Find where the given text appears and provide that cell's center as (X, Y) coordinate. 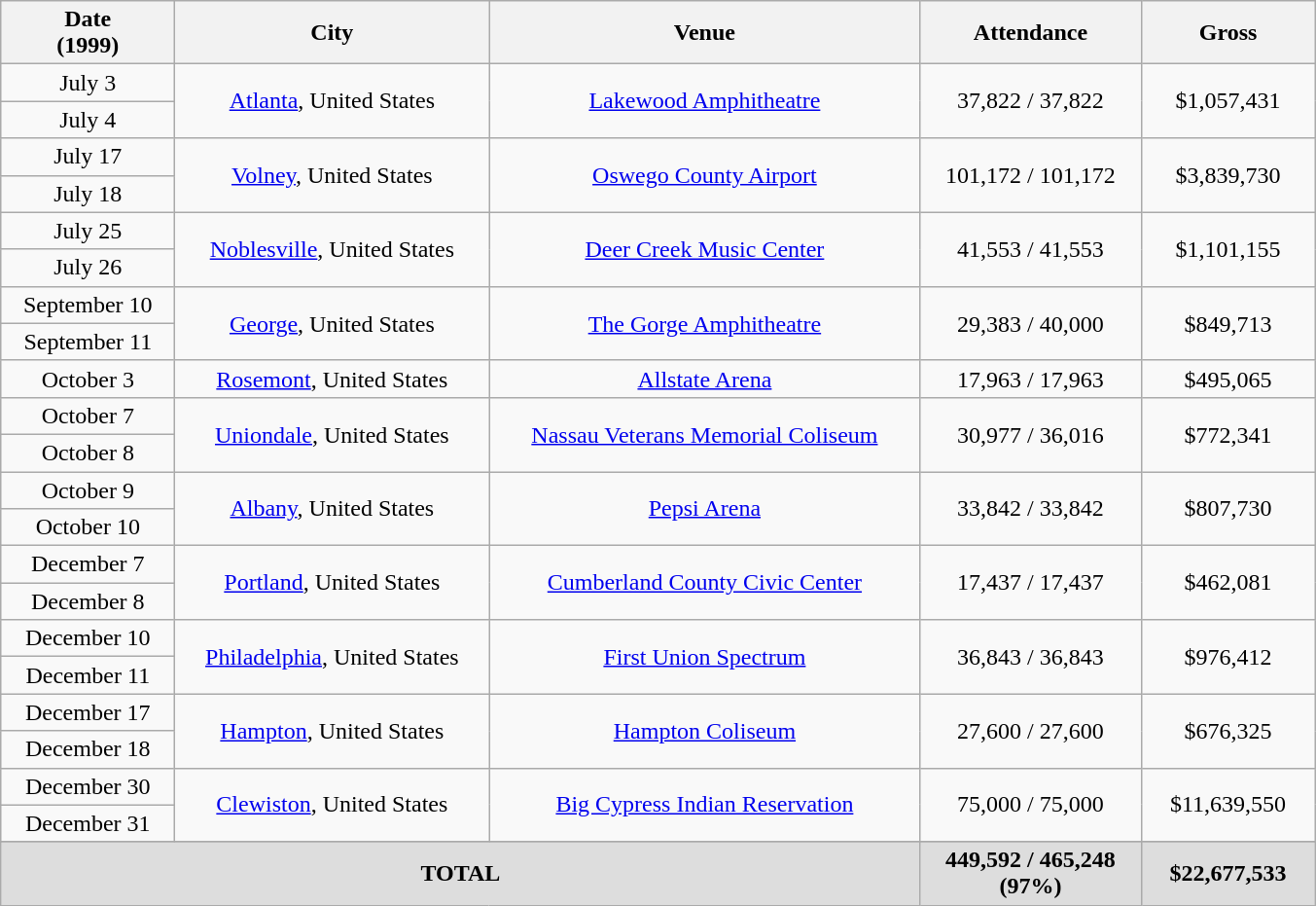
July 3 (88, 83)
36,843 / 36,843 (1031, 657)
41,553 / 41,553 (1031, 249)
George, United States (333, 323)
33,842 / 33,842 (1031, 508)
29,383 / 40,000 (1031, 323)
July 25 (88, 231)
Portland, United States (333, 583)
July 4 (88, 120)
Date(1999) (88, 33)
Cumberland County Civic Center (704, 583)
December 17 (88, 712)
37,822 / 37,822 (1031, 101)
October 8 (88, 453)
December 10 (88, 638)
Big Cypress Indian Reservation (704, 805)
Albany, United States (333, 508)
October 10 (88, 527)
October 9 (88, 489)
Noblesville, United States (333, 249)
$1,101,155 (1227, 249)
Oswego County Airport (704, 175)
December 11 (88, 675)
Venue (704, 33)
September 10 (88, 305)
Clewiston, United States (333, 805)
Deer Creek Music Center (704, 249)
Gross (1227, 33)
Attendance (1031, 33)
Nassau Veterans Memorial Coliseum (704, 434)
The Gorge Amphitheatre (704, 323)
December 7 (88, 564)
Uniondale, United States (333, 434)
27,600 / 27,600 (1031, 731)
$772,341 (1227, 434)
July 26 (88, 268)
$3,839,730 (1227, 175)
July 18 (88, 194)
July 17 (88, 157)
$22,677,533 (1227, 874)
Hampton Coliseum (704, 731)
$807,730 (1227, 508)
December 30 (88, 786)
December 18 (88, 749)
Volney, United States (333, 175)
First Union Spectrum (704, 657)
December 8 (88, 601)
30,977 / 36,016 (1031, 434)
101,172 / 101,172 (1031, 175)
October 3 (88, 379)
Rosemont, United States (333, 379)
449,592 / 465,248 (97%) (1031, 874)
Lakewood Amphitheatre (704, 101)
Pepsi Arena (704, 508)
17,963 / 17,963 (1031, 379)
September 11 (88, 342)
17,437 / 17,437 (1031, 583)
TOTAL (461, 874)
$976,412 (1227, 657)
$11,639,550 (1227, 805)
October 7 (88, 416)
Hampton, United States (333, 731)
Philadelphia, United States (333, 657)
December 31 (88, 823)
City (333, 33)
Allstate Arena (704, 379)
$1,057,431 (1227, 101)
$849,713 (1227, 323)
75,000 / 75,000 (1031, 805)
$495,065 (1227, 379)
$676,325 (1227, 731)
$462,081 (1227, 583)
Atlanta, United States (333, 101)
